Return the (x, y) coordinate for the center point of the cell that contains the specified text.  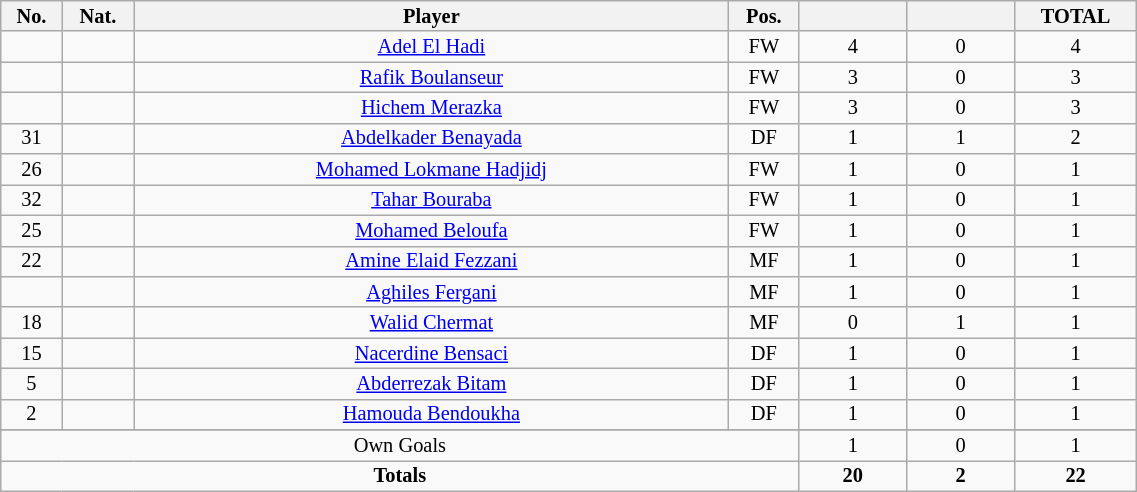
Nacerdine Bensaci (432, 354)
5 (32, 384)
Tahar Bouraba (432, 200)
Totals (400, 476)
Mohamed Beloufa (432, 230)
Abdelkader Benayada (432, 138)
Hamouda Bendoukha (432, 414)
26 (32, 170)
Walid Chermat (432, 322)
Pos. (764, 16)
Hichem Merazka (432, 108)
Rafik Boulanseur (432, 78)
TOTAL (1075, 16)
Adel El Hadi (432, 46)
31 (32, 138)
Abderrezak Bitam (432, 384)
Aghiles Fergani (432, 292)
Mohamed Lokmane Hadjidj (432, 170)
Nat. (98, 16)
32 (32, 200)
15 (32, 354)
Own Goals (400, 446)
20 (853, 476)
25 (32, 230)
Player (432, 16)
No. (32, 16)
Amine Elaid Fezzani (432, 262)
18 (32, 322)
